Detect which cell encompasses the target text, then output its (X, Y) center coordinate. 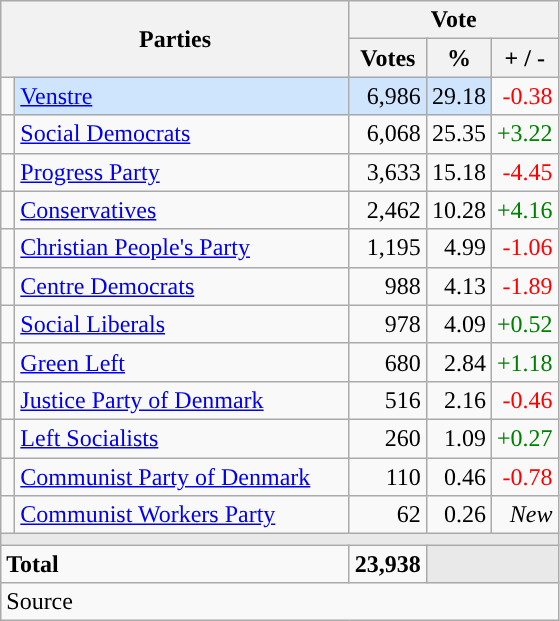
% (458, 58)
Social Democrats (182, 134)
Communist Workers Party (182, 515)
+3.22 (524, 134)
6,986 (388, 96)
1.09 (458, 438)
2,462 (388, 210)
6,068 (388, 134)
Left Socialists (182, 438)
4.99 (458, 248)
1,195 (388, 248)
Venstre (182, 96)
+ / - (524, 58)
10.28 (458, 210)
4.13 (458, 286)
23,938 (388, 564)
Votes (388, 58)
0.26 (458, 515)
15.18 (458, 172)
4.09 (458, 324)
-4.45 (524, 172)
+0.27 (524, 438)
516 (388, 400)
-1.06 (524, 248)
+1.18 (524, 362)
Vote (454, 20)
Centre Democrats (182, 286)
978 (388, 324)
110 (388, 477)
Communist Party of Denmark (182, 477)
-1.89 (524, 286)
3,633 (388, 172)
Progress Party (182, 172)
-0.38 (524, 96)
+0.52 (524, 324)
Green Left (182, 362)
2.16 (458, 400)
Total (176, 564)
New (524, 515)
Social Liberals (182, 324)
-0.78 (524, 477)
29.18 (458, 96)
Source (280, 602)
680 (388, 362)
62 (388, 515)
+4.16 (524, 210)
Parties (176, 39)
2.84 (458, 362)
988 (388, 286)
Christian People's Party (182, 248)
0.46 (458, 477)
260 (388, 438)
Justice Party of Denmark (182, 400)
-0.46 (524, 400)
Conservatives (182, 210)
25.35 (458, 134)
